Scan for the cell matching the given text and deliver its (x, y) coordinate at center. 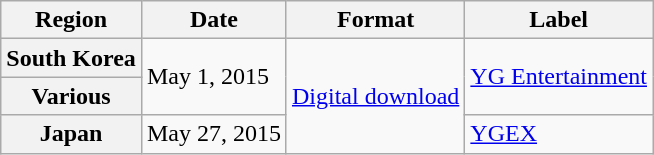
YG Entertainment (559, 77)
Region (72, 20)
Digital download (375, 96)
Date (214, 20)
Label (559, 20)
Various (72, 96)
Japan (72, 134)
May 27, 2015 (214, 134)
South Korea (72, 58)
YGEX (559, 134)
Format (375, 20)
May 1, 2015 (214, 77)
